Identify which cell holds the provided text, then report its (x, y) central coordinate. 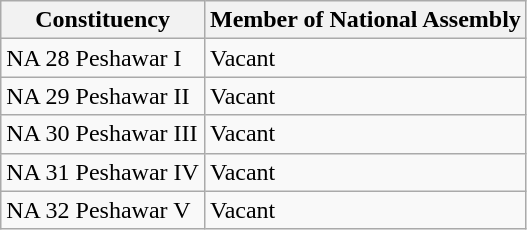
NA 29 Peshawar II (103, 96)
NA 30 Peshawar III (103, 134)
NA 28 Peshawar I (103, 58)
Constituency (103, 20)
NA 32 Peshawar V (103, 210)
Member of National Assembly (365, 20)
NA 31 Peshawar IV (103, 172)
